Scan for the cell matching the given text and deliver its [X, Y] coordinate at center. 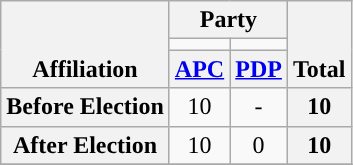
Party [228, 20]
0 [259, 145]
PDP [259, 69]
After Election [86, 145]
APC [199, 69]
Affiliation [86, 44]
Before Election [86, 107]
- [259, 107]
Total [319, 44]
